Extract the (x, y) coordinate from the center of the cell holding the provided text.  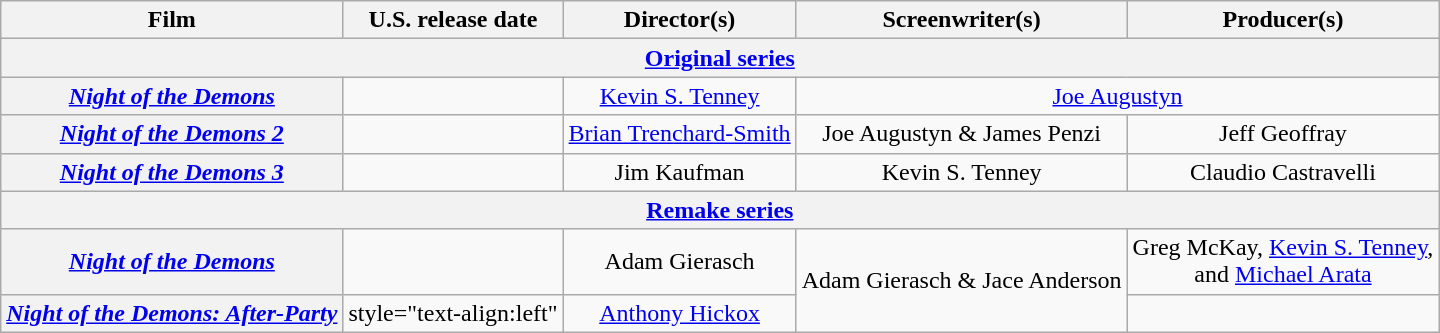
Night of the Demons: After-Party (172, 313)
Brian Trenchard-Smith (680, 134)
Night of the Demons 3 (172, 172)
Original series (720, 58)
Remake series (720, 210)
Screenwriter(s) (962, 20)
Joe Augustyn & James Penzi (962, 134)
Claudio Castravelli (1283, 172)
Jim Kaufman (680, 172)
style="text-align:left" (453, 313)
Adam Gierasch (680, 262)
Joe Augustyn (1118, 96)
Jeff Geoffray (1283, 134)
U.S. release date (453, 20)
Adam Gierasch & Jace Anderson (962, 280)
Anthony Hickox (680, 313)
Producer(s) (1283, 20)
Night of the Demons 2 (172, 134)
Greg McKay, Kevin S. Tenney,and Michael Arata (1283, 262)
Film (172, 20)
Director(s) (680, 20)
